Provide the [x, y] coordinate of the cell's center where the given text is located.  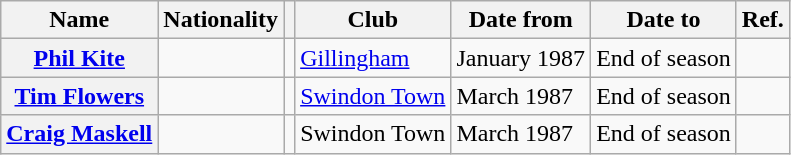
Gillingham [373, 58]
Tim Flowers [80, 96]
Date from [521, 20]
Ref. [762, 20]
January 1987 [521, 58]
Craig Maskell [80, 134]
Club [373, 20]
Date to [664, 20]
Nationality [221, 20]
Phil Kite [80, 58]
Name [80, 20]
